Extract the [x, y] coordinate from the center of the cell holding the provided text.  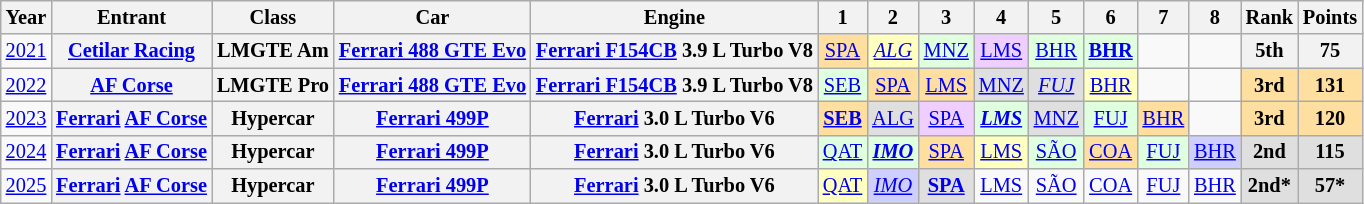
Entrant [132, 17]
3 [946, 17]
2024 [26, 152]
Points [1330, 17]
1 [842, 17]
6 [1111, 17]
2nd* [1270, 186]
5th [1270, 51]
57* [1330, 186]
LMGTE Pro [273, 85]
2025 [26, 186]
Engine [674, 17]
Year [26, 17]
Rank [1270, 17]
4 [1002, 17]
75 [1330, 51]
Car [432, 17]
7 [1164, 17]
Class [273, 17]
2021 [26, 51]
120 [1330, 118]
8 [1215, 17]
2nd [1270, 152]
2022 [26, 85]
115 [1330, 152]
2023 [26, 118]
Cetilar Racing [132, 51]
AF Corse [132, 85]
2 [893, 17]
LMGTE Am [273, 51]
5 [1056, 17]
131 [1330, 85]
